Identify which cell holds the provided text, then report its (x, y) central coordinate. 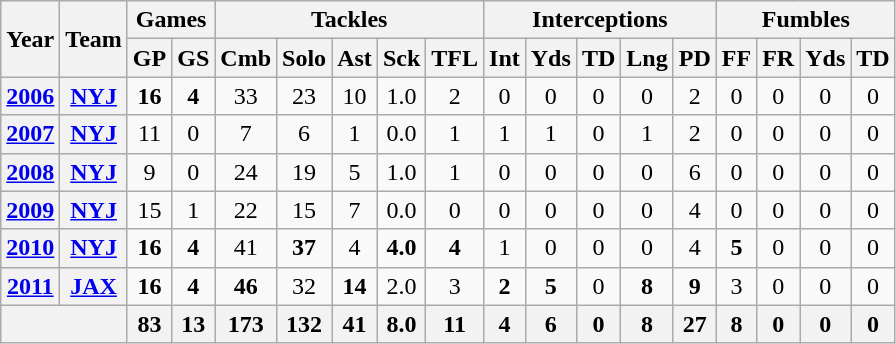
Games (170, 20)
10 (355, 96)
JAX (94, 286)
13 (194, 324)
173 (246, 324)
Fumbles (806, 20)
2.0 (401, 286)
46 (246, 286)
27 (694, 324)
2009 (30, 210)
GP (149, 58)
2006 (30, 96)
Lng (647, 58)
FF (736, 58)
83 (149, 324)
32 (304, 286)
24 (246, 172)
Sck (401, 58)
Interceptions (600, 20)
TFL (455, 58)
PD (694, 58)
Ast (355, 58)
33 (246, 96)
4.0 (401, 248)
23 (304, 96)
22 (246, 210)
2008 (30, 172)
8.0 (401, 324)
37 (304, 248)
FR (778, 58)
132 (304, 324)
Tackles (350, 20)
2011 (30, 286)
Year (30, 39)
Team (94, 39)
Int (505, 58)
Cmb (246, 58)
2007 (30, 134)
14 (355, 286)
19 (304, 172)
Solo (304, 58)
2010 (30, 248)
GS (194, 58)
